Extract the [X, Y] coordinate from the center of the cell holding the provided text.  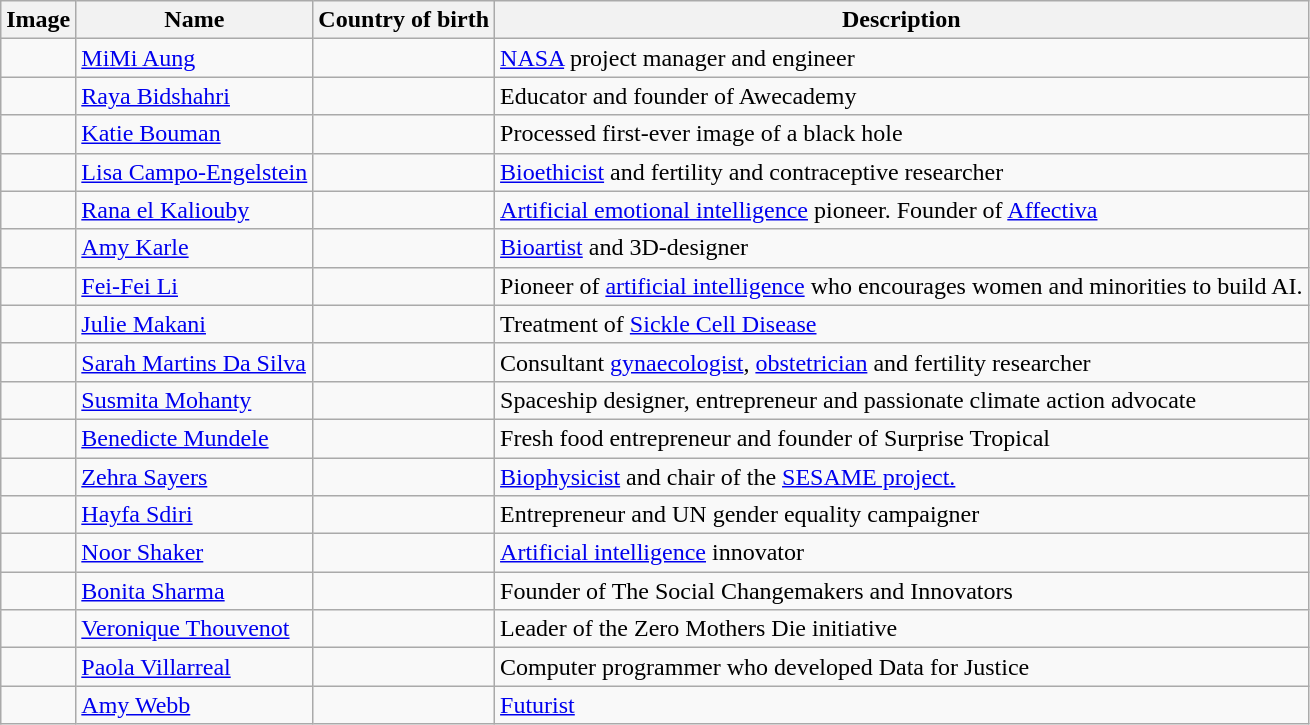
Julie Makani [194, 324]
Spaceship designer, entrepreneur and passionate climate action advocate [902, 400]
Zehra Sayers [194, 477]
Lisa Campo-Engelstein [194, 172]
Pioneer of artificial intelligence who encourages women and minorities to build AI. [902, 286]
Benedicte Mundele [194, 438]
Veronique Thouvenot [194, 629]
Computer programmer who developed Data for Justice [902, 667]
Description [902, 20]
Educator and founder of Awecademy [902, 96]
Susmita Mohanty [194, 400]
Fresh food entrepreneur and founder of Surprise Tropical [902, 438]
Amy Webb [194, 705]
Founder of The Social Changemakers and Innovators [902, 591]
Leader of the Zero Mothers Die initiative [902, 629]
Name [194, 20]
Consultant gynaecologist, obstetrician and fertility researcher [902, 362]
Noor Shaker [194, 553]
Artificial intelligence innovator [902, 553]
Raya Bidshahri [194, 96]
MiMi Aung [194, 58]
Artificial emotional intelligence pioneer. Founder of Affectiva [902, 210]
Bonita Sharma [194, 591]
Bioartist and 3D-designer [902, 248]
Amy Karle [194, 248]
NASA project manager and engineer [902, 58]
Katie Bouman [194, 134]
Hayfa Sdiri [194, 515]
Sarah Martins Da Silva [194, 362]
Rana el Kaliouby [194, 210]
Futurist [902, 705]
Biophysicist and chair of the SESAME project. [902, 477]
Country of birth [404, 20]
Bioethicist and fertility and contraceptive researcher [902, 172]
Processed first-ever image of a black hole [902, 134]
Treatment of Sickle Cell Disease [902, 324]
Paola Villarreal [194, 667]
Image [38, 20]
Fei-Fei Li [194, 286]
Entrepreneur and UN gender equality campaigner [902, 515]
